Provide the [X, Y] coordinate of the cell's center where the given text is located.  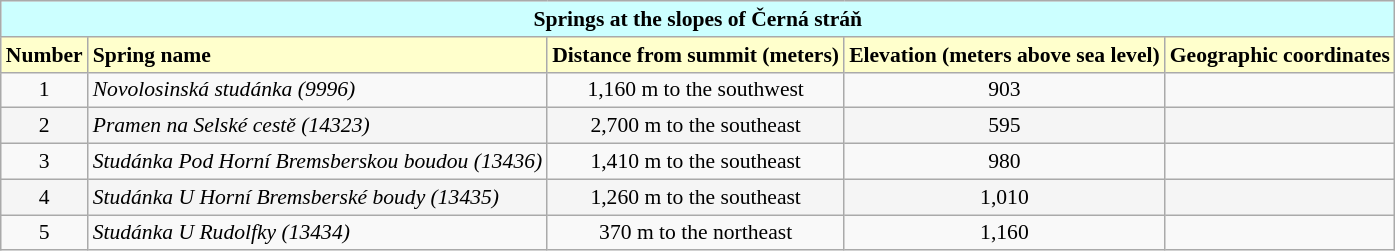
903 [1004, 90]
1,410 m to the southeast [696, 162]
595 [1004, 126]
Novolosinská studánka (9996) [318, 90]
2,700 m to the southeast [696, 126]
4 [44, 197]
Geographic coordinates [1280, 55]
980 [1004, 162]
Distance from summit (meters) [696, 55]
Elevation (meters above sea level) [1004, 55]
Number [44, 55]
Springs at the slopes of Černá stráň [698, 19]
3 [44, 162]
2 [44, 126]
1,260 m to the southeast [696, 197]
1,160 m to the southwest [696, 90]
1,160 [1004, 233]
Pramen na Selské cestě (14323) [318, 126]
5 [44, 233]
1 [44, 90]
Spring name [318, 55]
Studánka U Rudolfky (13434) [318, 233]
1,010 [1004, 197]
Studánka U Horní Bremsberské boudy (13435) [318, 197]
370 m to the northeast [696, 233]
Studánka Pod Horní Bremsberskou boudou (13436) [318, 162]
